Provide the (X, Y) coordinate of the cell's center where the given text is located.  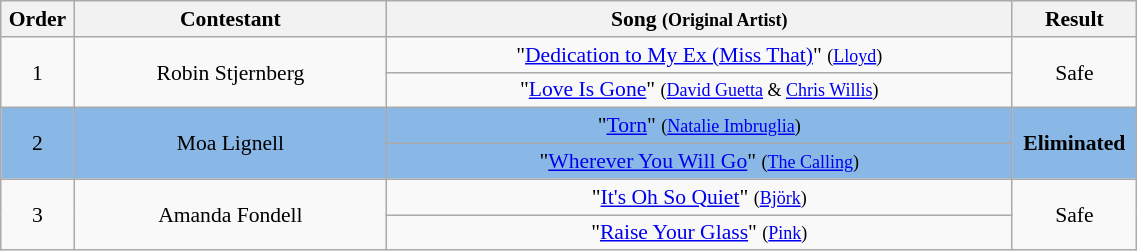
Moa Lignell (230, 144)
Eliminated (1074, 144)
Contestant (230, 19)
"Love Is Gone" (David Guetta & Chris Willis) (700, 90)
Order (38, 19)
2 (38, 144)
1 (38, 72)
"Dedication to My Ex (Miss That)" (Lloyd) (700, 55)
"Torn" (Natalie Imbruglia) (700, 126)
Result (1074, 19)
"Raise Your Glass" (Pink) (700, 233)
Amanda Fondell (230, 214)
"Wherever You Will Go" (The Calling) (700, 162)
"It's Oh So Quiet" (Björk) (700, 197)
Song (Original Artist) (700, 19)
3 (38, 214)
Robin Stjernberg (230, 72)
